Identify which cell holds the provided text, then report its (X, Y) central coordinate. 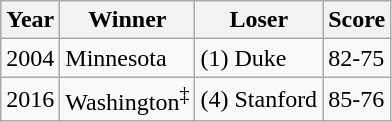
(1) Duke (259, 58)
2004 (30, 58)
Year (30, 20)
2016 (30, 100)
85-76 (357, 100)
Score (357, 20)
Winner (128, 20)
Loser (259, 20)
Minnesota (128, 58)
Washington‡ (128, 100)
(4) Stanford (259, 100)
82-75 (357, 58)
